Capture the cell that displays the provided text and extract its (X, Y) central coordinate. 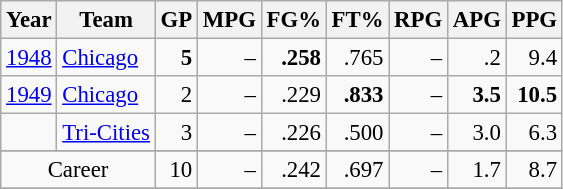
.258 (294, 58)
FG% (294, 20)
PPG (534, 20)
10.5 (534, 95)
.833 (358, 95)
10 (176, 170)
.765 (358, 58)
FT% (358, 20)
.2 (476, 58)
.242 (294, 170)
.226 (294, 133)
8.7 (534, 170)
.500 (358, 133)
9.4 (534, 58)
.697 (358, 170)
1949 (29, 95)
Tri-Cities (106, 133)
MPG (230, 20)
Year (29, 20)
2 (176, 95)
3 (176, 133)
3.0 (476, 133)
GP (176, 20)
1948 (29, 58)
6.3 (534, 133)
5 (176, 58)
APG (476, 20)
1.7 (476, 170)
RPG (418, 20)
Team (106, 20)
Career (78, 170)
.229 (294, 95)
3.5 (476, 95)
